Output the (x, y) coordinate of the center of the cell containing the given text.  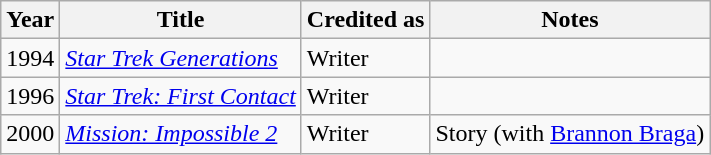
1994 (30, 58)
1996 (30, 96)
Year (30, 20)
Mission: Impossible 2 (181, 134)
Title (181, 20)
2000 (30, 134)
Story (with Brannon Braga) (570, 134)
Star Trek: First Contact (181, 96)
Notes (570, 20)
Credited as (366, 20)
Star Trek Generations (181, 58)
